Return the [X, Y] coordinate for the center point of the cell that contains the specified text.  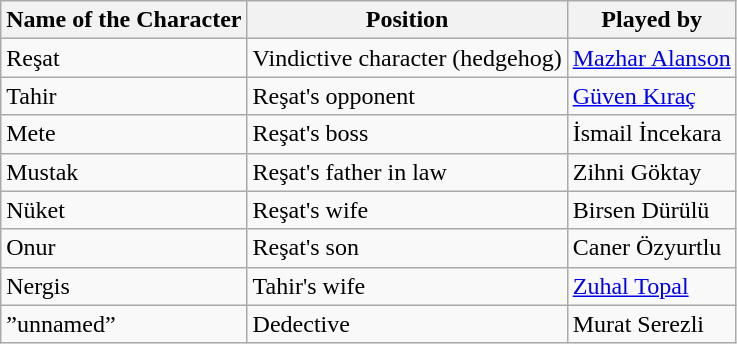
Position [407, 20]
Mustak [124, 172]
Reşat [124, 58]
Zihni Göktay [652, 172]
Güven Kıraç [652, 96]
Nüket [124, 210]
”unnamed” [124, 324]
Played by [652, 20]
Tahir [124, 96]
Mazhar Alanson [652, 58]
Birsen Dürülü [652, 210]
Mete [124, 134]
Murat Serezli [652, 324]
Vindictive character (hedgehog) [407, 58]
Reşat's son [407, 248]
Nergis [124, 286]
İsmail İncekara [652, 134]
Zuhal Topal [652, 286]
Name of the Character [124, 20]
Reşat's opponent [407, 96]
Dedective [407, 324]
Reşat's wife [407, 210]
Tahir's wife [407, 286]
Caner Özyurtlu [652, 248]
Reşat's boss [407, 134]
Reşat's father in law [407, 172]
Onur [124, 248]
